Return (X, Y) of the center of cell containing provided text 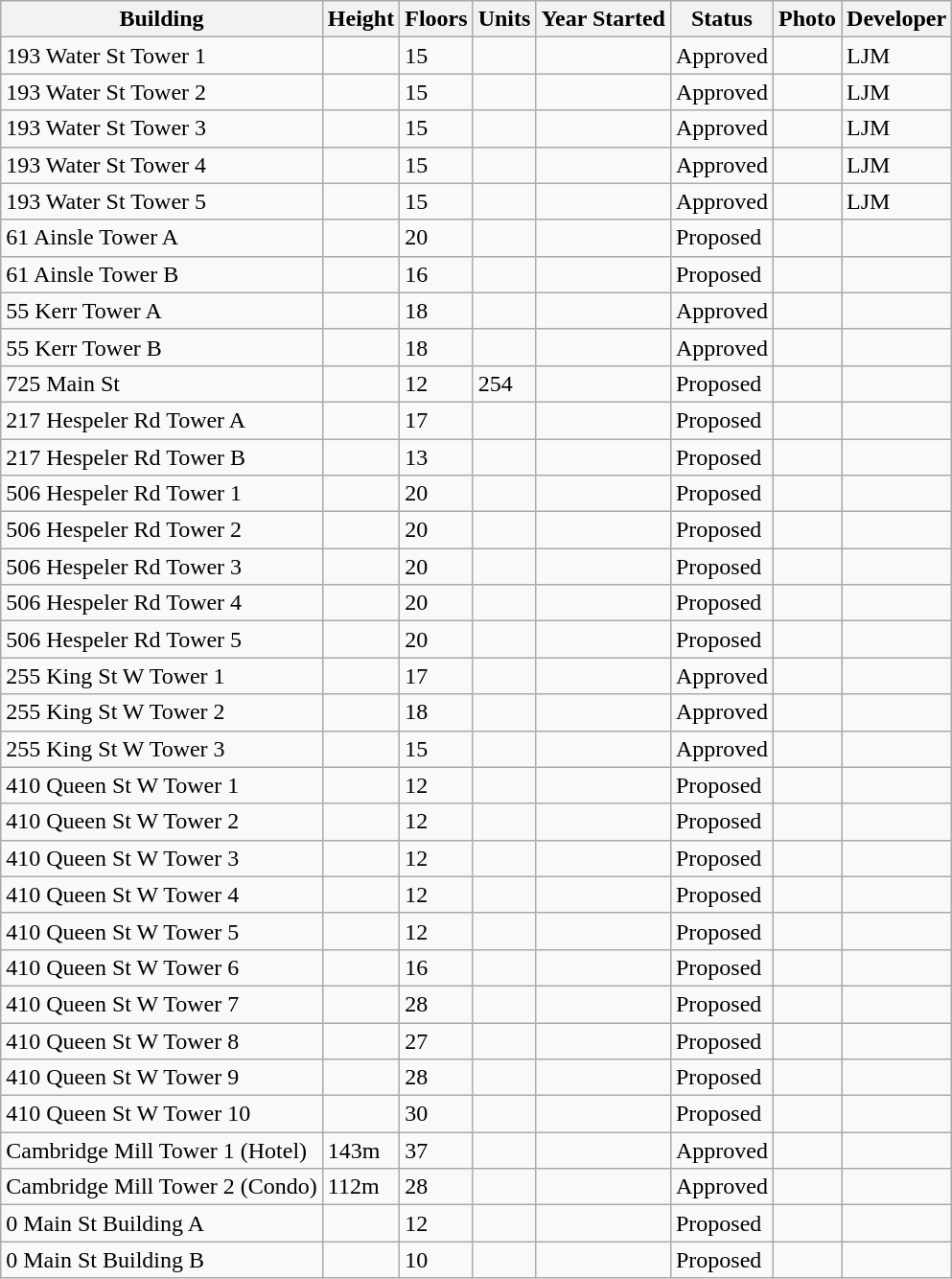
410 Queen St W Tower 5 (162, 931)
725 Main St (162, 384)
10 (436, 1260)
0 Main St Building A (162, 1223)
Developer (897, 19)
193 Water St Tower 4 (162, 165)
255 King St W Tower 3 (162, 749)
410 Queen St W Tower 4 (162, 895)
410 Queen St W Tower 2 (162, 822)
Units (504, 19)
217 Hespeler Rd Tower B (162, 457)
410 Queen St W Tower 1 (162, 785)
254 (504, 384)
410 Queen St W Tower 6 (162, 967)
112m (360, 1187)
410 Queen St W Tower 10 (162, 1114)
143m (360, 1151)
193 Water St Tower 1 (162, 56)
506 Hespeler Rd Tower 2 (162, 530)
410 Queen St W Tower 9 (162, 1078)
410 Queen St W Tower 3 (162, 858)
193 Water St Tower 5 (162, 201)
37 (436, 1151)
193 Water St Tower 3 (162, 128)
13 (436, 457)
55 Kerr Tower A (162, 311)
30 (436, 1114)
Floors (436, 19)
0 Main St Building B (162, 1260)
Year Started (604, 19)
217 Hespeler Rd Tower A (162, 420)
61 Ainsle Tower B (162, 274)
27 (436, 1040)
410 Queen St W Tower 7 (162, 1004)
506 Hespeler Rd Tower 3 (162, 567)
Cambridge Mill Tower 1 (Hotel) (162, 1151)
506 Hespeler Rd Tower 1 (162, 494)
506 Hespeler Rd Tower 5 (162, 639)
Building (162, 19)
255 King St W Tower 2 (162, 712)
506 Hespeler Rd Tower 4 (162, 603)
255 King St W Tower 1 (162, 676)
193 Water St Tower 2 (162, 92)
Height (360, 19)
55 Kerr Tower B (162, 347)
Cambridge Mill Tower 2 (Condo) (162, 1187)
Photo (807, 19)
61 Ainsle Tower A (162, 238)
410 Queen St W Tower 8 (162, 1040)
Status (721, 19)
